Output the (X, Y) coordinate of the center of the cell containing the given text.  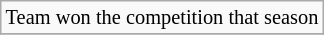
Team won the competition that season (162, 17)
